Return (x, y) of the center of cell containing provided text 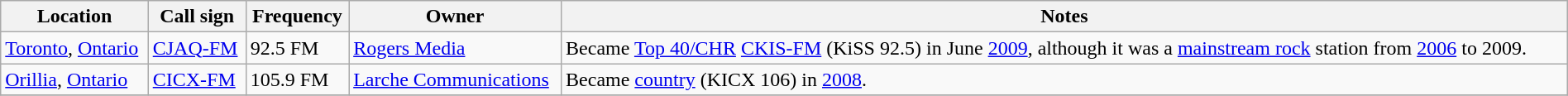
Frequency (297, 17)
Became country (KICX 106) in 2008. (1065, 79)
92.5 FM (297, 48)
105.9 FM (297, 79)
Rogers Media (455, 48)
Toronto, Ontario (74, 48)
Became Top 40/CHR CKIS-FM (KiSS 92.5) in June 2009, although it was a mainstream rock station from 2006 to 2009. (1065, 48)
Notes (1065, 17)
Call sign (197, 17)
Larche Communications (455, 79)
Location (74, 17)
CJAQ-FM (197, 48)
Orillia, Ontario (74, 79)
CICX-FM (197, 79)
Owner (455, 17)
